Capture the cell that displays the provided text and extract its [x, y] central coordinate. 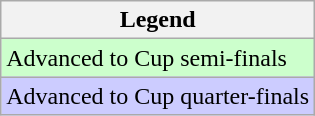
Legend [158, 20]
Advanced to Cup semi-finals [158, 58]
Advanced to Cup quarter-finals [158, 96]
